Return the (X, Y) coordinate for the center point of the cell that contains the specified text.  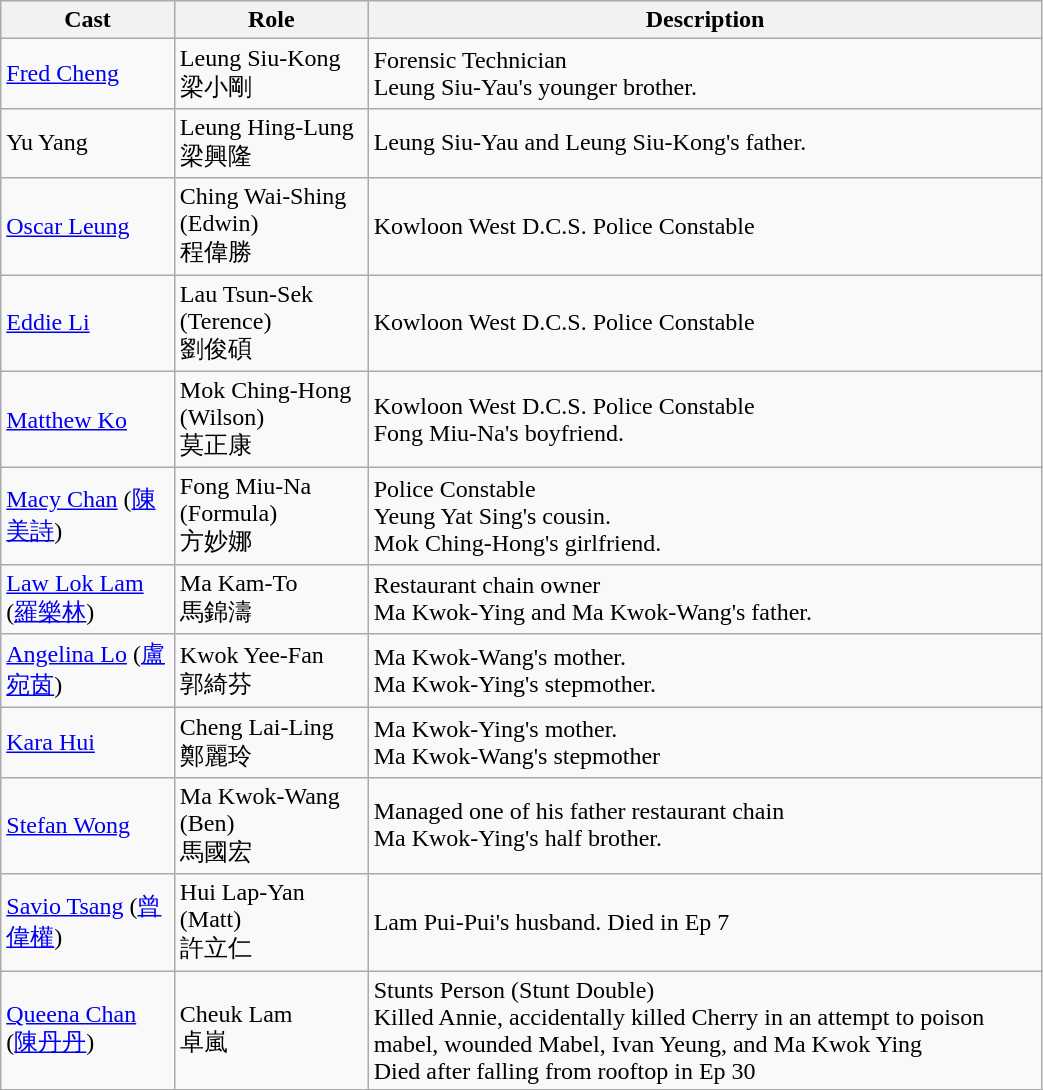
Fong Miu-Na (Formula) 方妙娜 (271, 516)
Managed one of his father restaurant chain Ma Kwok-Ying's half brother. (705, 826)
Ma Kam-To 馬錦濤 (271, 599)
Fred Cheng (88, 74)
Stefan Wong (88, 826)
Law Lok Lam (羅樂林) (88, 599)
Macy Chan (陳美詩) (88, 516)
Cheuk Lam 卓嵐 (271, 1030)
Lau Tsun-Sek (Terence) 劉俊碩 (271, 322)
Cast (88, 20)
Role (271, 20)
Police Constable Yeung Yat Sing's cousin. Mok Ching-Hong's girlfriend. (705, 516)
Queena Chan (陳丹丹) (88, 1030)
Kowloon West D.C.S. Police Constable Fong Miu-Na's boyfriend. (705, 420)
Description (705, 20)
Ching Wai-Shing (Edwin) 程偉勝 (271, 226)
Hui Lap-Yan (Matt) 許立仁 (271, 922)
Leung Siu-Yau and Leung Siu-Kong's father. (705, 143)
Leung Siu-Kong 梁小剛 (271, 74)
Leung Hing-Lung 梁興隆 (271, 143)
Mok Ching-Hong (Wilson) 莫正康 (271, 420)
Lam Pui-Pui's husband. Died in Ep 7 (705, 922)
Savio Tsang (曾偉權) (88, 922)
Kwok Yee-Fan 郭綺芬 (271, 671)
Cheng Lai-Ling 鄭麗玲 (271, 743)
Forensic Technician Leung Siu-Yau's younger brother. (705, 74)
Eddie Li (88, 322)
Ma Kwok-Wang's mother. Ma Kwok-Ying's stepmother. (705, 671)
Matthew Ko (88, 420)
Ma Kwok-Ying's mother. Ma Kwok-Wang's stepmother (705, 743)
Ma Kwok-Wang (Ben) 馬國宏 (271, 826)
Angelina Lo (盧宛茵) (88, 671)
Oscar Leung (88, 226)
Kara Hui (88, 743)
Yu Yang (88, 143)
Restaurant chain owner Ma Kwok-Ying and Ma Kwok-Wang's father. (705, 599)
